Find where the given text appears and provide that cell's center as [x, y] coordinate. 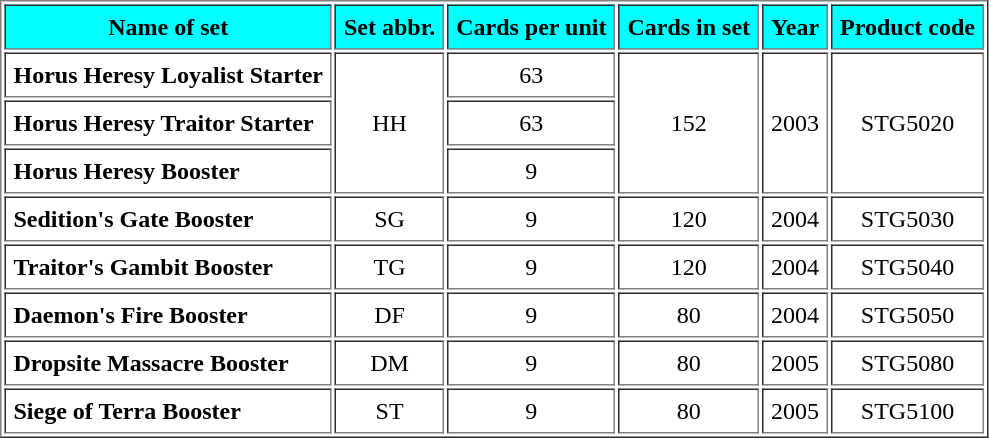
Set abbr. [390, 26]
Horus Heresy Traitor Starter [168, 122]
DF [390, 314]
STG5100 [908, 410]
STG5030 [908, 218]
STG5050 [908, 314]
HH [390, 122]
2003 [795, 122]
STG5020 [908, 122]
Dropsite Massacre Booster [168, 362]
Horus Heresy Booster [168, 170]
SG [390, 218]
Cards per unit [531, 26]
ST [390, 410]
STG5040 [908, 266]
Daemon's Fire Booster [168, 314]
Siege of Terra Booster [168, 410]
Sedition's Gate Booster [168, 218]
DM [390, 362]
Cards in set [688, 26]
Name of set [168, 26]
Traitor's Gambit Booster [168, 266]
Product code [908, 26]
Horus Heresy Loyalist Starter [168, 74]
152 [688, 122]
STG5080 [908, 362]
Year [795, 26]
TG [390, 266]
